Capture the cell that displays the provided text and extract its [X, Y] central coordinate. 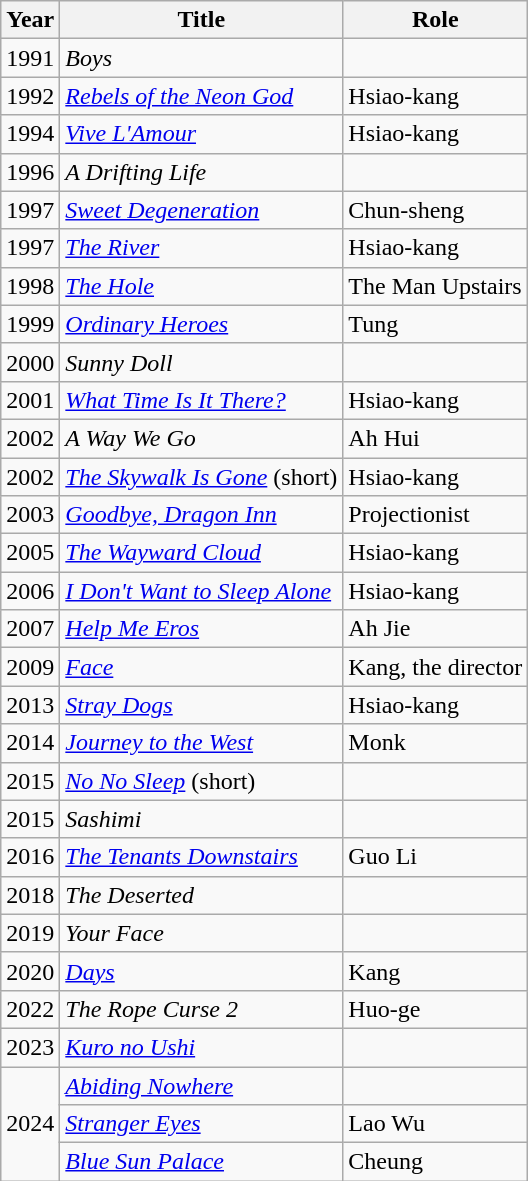
The Hole [202, 286]
Blue Sun Palace [202, 1162]
2003 [30, 515]
The Wayward Cloud [202, 553]
1991 [30, 58]
The Skywalk Is Gone (short) [202, 477]
2022 [30, 1009]
A Drifting Life [202, 172]
I Don't Want to Sleep Alone [202, 591]
The Rope Curse 2 [202, 1009]
Lao Wu [436, 1124]
2013 [30, 705]
Vive L'Amour [202, 134]
Huo-ge [436, 1009]
2005 [30, 553]
2009 [30, 667]
2000 [30, 362]
Your Face [202, 933]
What Time Is It There? [202, 400]
2024 [30, 1123]
Days [202, 971]
Help Me Eros [202, 629]
2006 [30, 591]
1992 [30, 96]
1994 [30, 134]
Face [202, 667]
2007 [30, 629]
2020 [30, 971]
1996 [30, 172]
Sweet Degeneration [202, 210]
The Deserted [202, 895]
Stray Dogs [202, 705]
Tung [436, 324]
Sashimi [202, 819]
Projectionist [436, 515]
Title [202, 20]
2018 [30, 895]
Chun-sheng [436, 210]
Kang, the director [436, 667]
Monk [436, 743]
2016 [30, 857]
Ah Hui [436, 438]
Abiding Nowhere [202, 1085]
No No Sleep (short) [202, 781]
The River [202, 248]
The Tenants Downstairs [202, 857]
2014 [30, 743]
A Way We Go [202, 438]
Guo Li [436, 857]
2023 [30, 1047]
The Man Upstairs [436, 286]
Cheung [436, 1162]
Role [436, 20]
1999 [30, 324]
Ordinary Heroes [202, 324]
2001 [30, 400]
Year [30, 20]
Kuro no Ushi [202, 1047]
2019 [30, 933]
Stranger Eyes [202, 1124]
Boys [202, 58]
1998 [30, 286]
Ah Jie [436, 629]
Rebels of the Neon God [202, 96]
Journey to the West [202, 743]
Kang [436, 971]
Goodbye, Dragon Inn [202, 515]
Sunny Doll [202, 362]
